From the cell containing the given text, extract its center point as [x, y] coordinate. 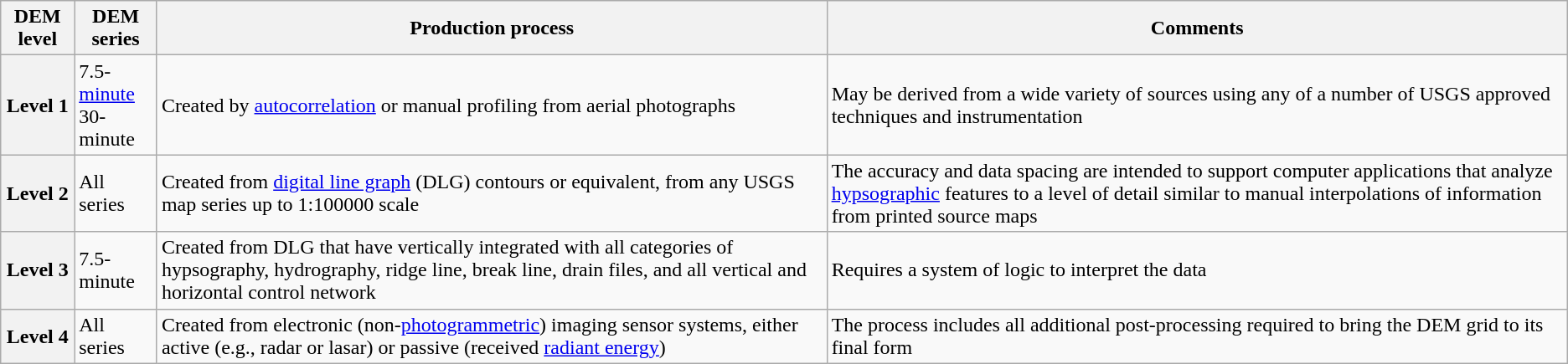
The process includes all additional post-processing required to bring the DEM grid to its final form [1197, 336]
DEM level [38, 28]
Level 1 [38, 105]
Created by autocorrelation or manual profiling from aerial photographs [492, 105]
7.5-minute [116, 270]
Level 2 [38, 193]
Comments [1197, 28]
Created from digital line graph (DLG) contours or equivalent, from any USGS map series up to 1:100000 scale [492, 193]
Created from electronic (non-photogrammetric) imaging sensor systems, either active (e.g., radar or lasar) or passive (received radiant energy) [492, 336]
7.5-minute30-minute [116, 105]
Level 3 [38, 270]
Requires a system of logic to interpret the data [1197, 270]
Production process [492, 28]
Level 4 [38, 336]
DEM series [116, 28]
May be derived from a wide variety of sources using any of a number of USGS approved techniques and instrumentation [1197, 105]
